Detect which cell encompasses the target text, then output its [x, y] center coordinate. 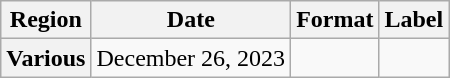
Region [46, 20]
Date [191, 20]
Various [46, 58]
December 26, 2023 [191, 58]
Label [414, 20]
Format [335, 20]
